Scan for the cell matching the given text and deliver its [X, Y] coordinate at center. 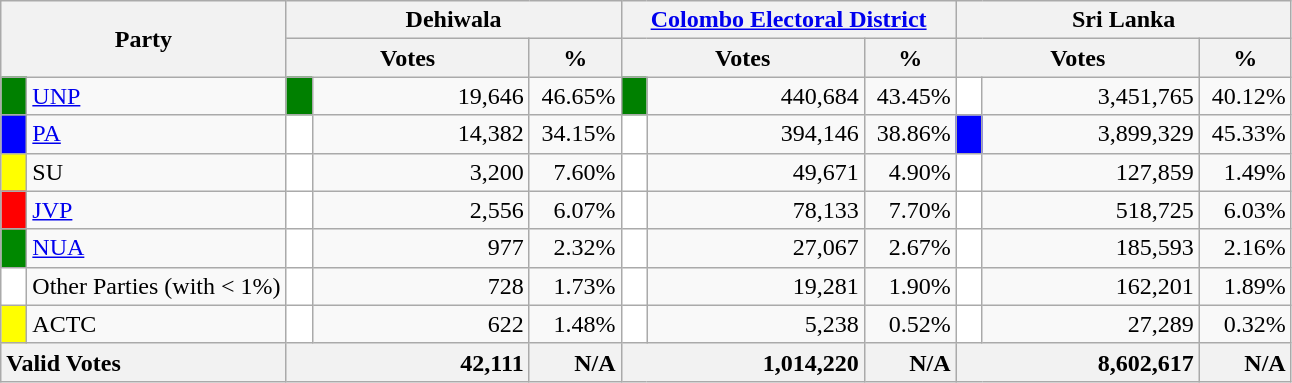
162,201 [1090, 286]
2.67% [910, 248]
Valid Votes [144, 362]
38.86% [910, 134]
49,671 [756, 172]
UNP [156, 96]
42,111 [408, 362]
2,556 [420, 210]
7.60% [575, 172]
0.52% [910, 324]
Sri Lanka [1124, 20]
3,899,329 [1090, 134]
Other Parties (with < 1%) [156, 286]
19,646 [420, 96]
Dehiwala [454, 20]
2.32% [575, 248]
43.45% [910, 96]
5,238 [756, 324]
394,146 [756, 134]
1,014,220 [742, 362]
19,281 [756, 286]
1.89% [1245, 286]
3,451,765 [1090, 96]
27,289 [1090, 324]
977 [420, 248]
3,200 [420, 172]
622 [420, 324]
8,602,617 [1078, 362]
2.16% [1245, 248]
ACTC [156, 324]
78,133 [756, 210]
0.32% [1245, 324]
1.48% [575, 324]
SU [156, 172]
JVP [156, 210]
1.90% [910, 286]
440,684 [756, 96]
Colombo Electoral District [788, 20]
1.73% [575, 286]
185,593 [1090, 248]
6.07% [575, 210]
PA [156, 134]
4.90% [910, 172]
518,725 [1090, 210]
40.12% [1245, 96]
728 [420, 286]
1.49% [1245, 172]
14,382 [420, 134]
46.65% [575, 96]
7.70% [910, 210]
127,859 [1090, 172]
45.33% [1245, 134]
27,067 [756, 248]
NUA [156, 248]
6.03% [1245, 210]
Party [144, 39]
34.15% [575, 134]
